Find where the given text appears and provide that cell's center as (x, y) coordinate. 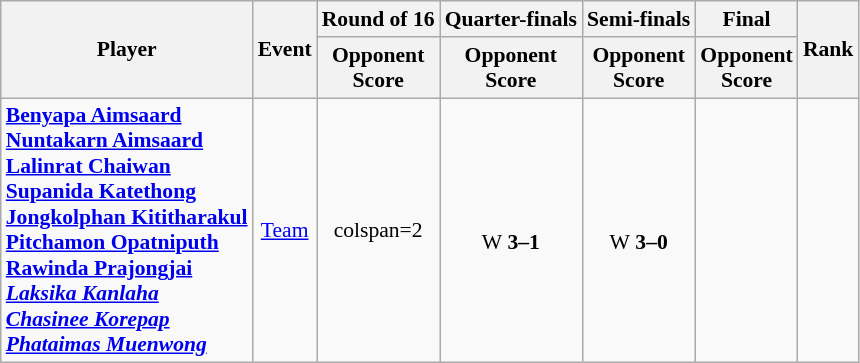
colspan=2 (378, 230)
Event (285, 50)
Team (285, 230)
Rank (828, 50)
Quarter-finals (511, 19)
Player (127, 50)
Final (746, 19)
Semi-finals (638, 19)
Round of 16 (378, 19)
W 3–1 (511, 230)
W 3–0 (638, 230)
